Detect which cell encompasses the target text, then output its (x, y) center coordinate. 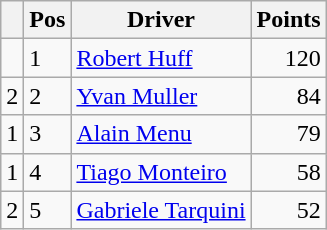
Tiago Monteiro (161, 172)
Gabriele Tarquini (161, 210)
84 (288, 96)
Alain Menu (161, 134)
Robert Huff (161, 58)
3 (48, 134)
120 (288, 58)
Yvan Muller (161, 96)
Points (288, 20)
Driver (161, 20)
52 (288, 210)
58 (288, 172)
4 (48, 172)
Pos (48, 20)
79 (288, 134)
5 (48, 210)
